Return the [X, Y] coordinate for the center point of the cell that contains the specified text.  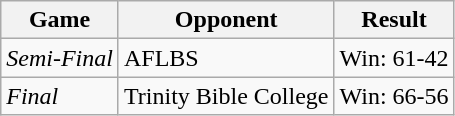
Result [394, 20]
Win: 61-42 [394, 58]
Final [60, 96]
Opponent [226, 20]
Win: 66-56 [394, 96]
Game [60, 20]
Semi-Final [60, 58]
AFLBS [226, 58]
Trinity Bible College [226, 96]
